From the cell containing the given text, extract its center point as (x, y) coordinate. 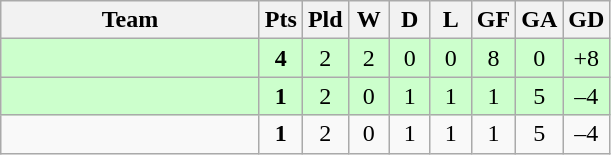
Pts (280, 20)
GF (493, 20)
W (368, 20)
D (410, 20)
4 (280, 58)
L (450, 20)
+8 (586, 58)
GA (540, 20)
8 (493, 58)
Team (130, 20)
Pld (325, 20)
GD (586, 20)
